Find where the given text appears and provide that cell's center as [x, y] coordinate. 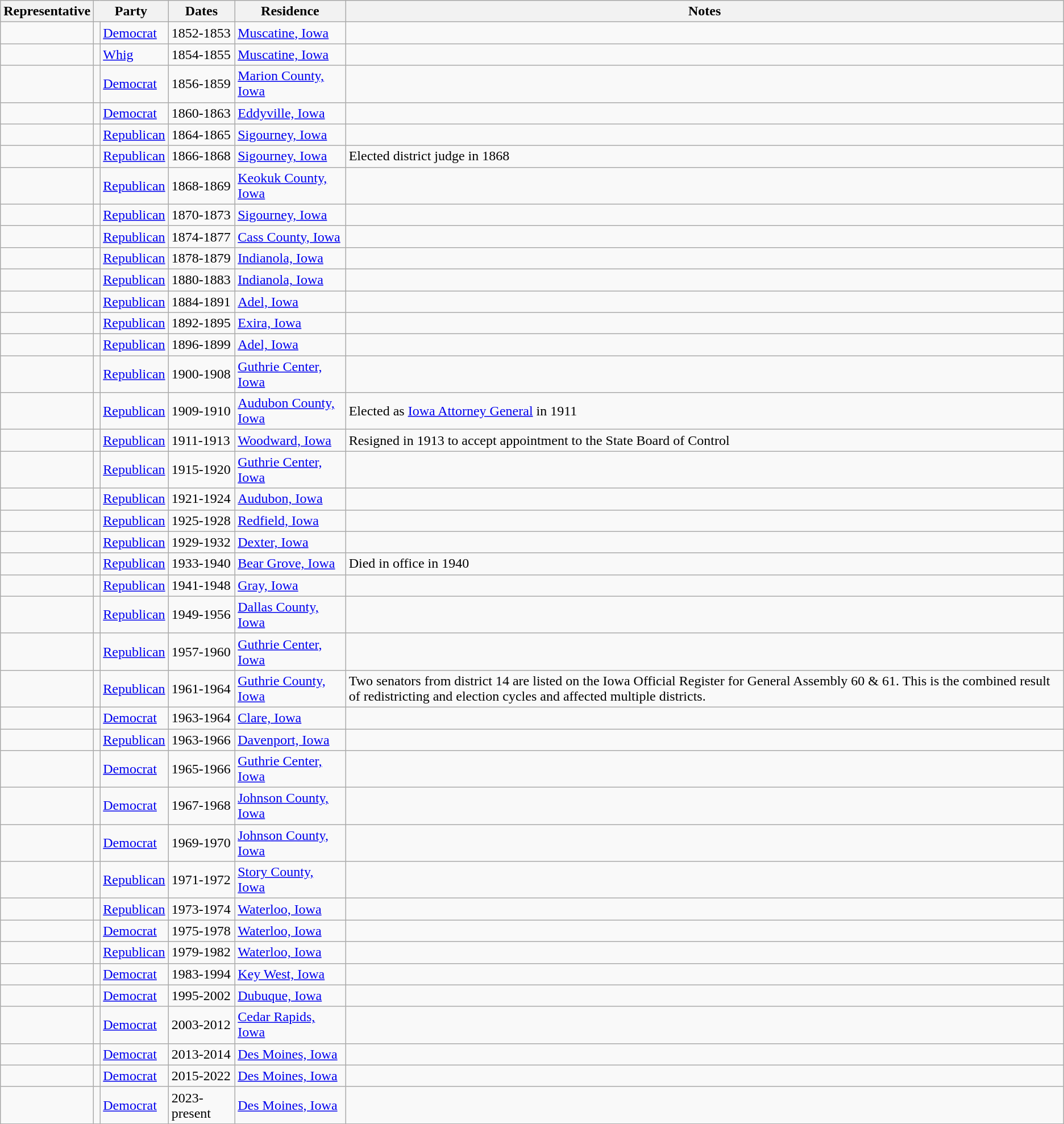
1870-1873 [201, 215]
Eddyville, Iowa [290, 113]
1995-2002 [201, 996]
Resigned in 1913 to accept appointment to the State Board of Control [705, 440]
1925-1928 [201, 521]
Whig [134, 55]
Clare, Iowa [290, 718]
Davenport, Iowa [290, 739]
Bear Grove, Iowa [290, 564]
Party [131, 11]
Elected as Iowa Attorney General in 1911 [705, 411]
1975-1978 [201, 931]
2003-2012 [201, 1025]
Keokuk County, Iowa [290, 185]
Audubon, Iowa [290, 499]
2013-2014 [201, 1054]
1900-1908 [201, 374]
Dates [201, 11]
1915-1920 [201, 469]
Representative [47, 11]
1866-1868 [201, 156]
1941-1948 [201, 585]
1864-1865 [201, 135]
1961-1964 [201, 689]
Cass County, Iowa [290, 236]
1884-1891 [201, 302]
Elected district judge in 1868 [705, 156]
1880-1883 [201, 280]
1852-1853 [201, 33]
1949-1956 [201, 615]
1874-1877 [201, 236]
1979-1982 [201, 952]
1854-1855 [201, 55]
Dexter, Iowa [290, 542]
1896-1899 [201, 345]
2015-2022 [201, 1076]
1983-1994 [201, 974]
Story County, Iowa [290, 880]
1965-1966 [201, 769]
Notes [705, 11]
1973-1974 [201, 909]
Residence [290, 11]
1963-1964 [201, 718]
Guthrie County, Iowa [290, 689]
1929-1932 [201, 542]
1860-1863 [201, 113]
Dubuque, Iowa [290, 996]
1967-1968 [201, 806]
1878-1879 [201, 258]
Key West, Iowa [290, 974]
2023-present [201, 1105]
1909-1910 [201, 411]
Died in office in 1940 [705, 564]
Exira, Iowa [290, 323]
1971-1972 [201, 880]
1957-1960 [201, 651]
Marion County, Iowa [290, 84]
1963-1966 [201, 739]
1892-1895 [201, 323]
Cedar Rapids, Iowa [290, 1025]
1933-1940 [201, 564]
Gray, Iowa [290, 585]
1911-1913 [201, 440]
1969-1970 [201, 843]
1868-1869 [201, 185]
Woodward, Iowa [290, 440]
Redfield, Iowa [290, 521]
Dallas County, Iowa [290, 615]
Audubon County, Iowa [290, 411]
1856-1859 [201, 84]
1921-1924 [201, 499]
